Capture the cell that displays the provided text and extract its [X, Y] central coordinate. 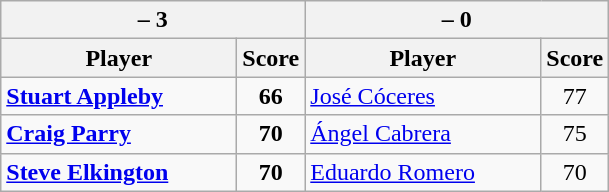
– 3 [153, 20]
Steve Elkington [119, 172]
Eduardo Romero [423, 172]
77 [575, 96]
75 [575, 134]
Stuart Appleby [119, 96]
Ángel Cabrera [423, 134]
66 [271, 96]
Craig Parry [119, 134]
– 0 [457, 20]
José Cóceres [423, 96]
